Return the [x, y] coordinate for the center point of the cell that contains the specified text.  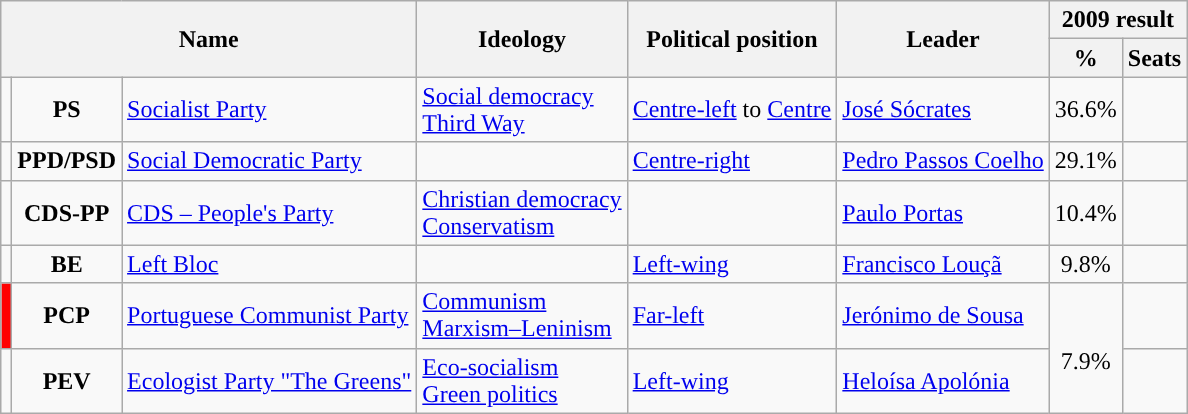
Seats [1154, 58]
CDS-PP [67, 212]
36.6% [1086, 110]
Left Bloc [270, 264]
José Sócrates [943, 110]
Leader [943, 39]
BE [67, 264]
29.1% [1086, 161]
Jerónimo de Sousa [943, 316]
Centre-left to Centre [732, 110]
7.9% [1086, 348]
Ideology [522, 39]
PPD/PSD [67, 161]
CommunismMarxism–Leninism [522, 316]
Centre-right [732, 161]
CDS – People's Party [270, 212]
PCP [67, 316]
Socialist Party [270, 110]
2009 result [1118, 20]
Heloísa Apolónia [943, 380]
Name [209, 39]
% [1086, 58]
Paulo Portas [943, 212]
9.8% [1086, 264]
Francisco Louçã [943, 264]
Social Democratic Party [270, 161]
PS [67, 110]
Pedro Passos Coelho [943, 161]
Portuguese Communist Party [270, 316]
Far-left [732, 316]
Social democracyThird Way [522, 110]
Christian democracyConservatism [522, 212]
Political position [732, 39]
10.4% [1086, 212]
Eco-socialismGreen politics [522, 380]
Ecologist Party "The Greens" [270, 380]
PEV [67, 380]
